Provide the [X, Y] coordinate of the cell's center where the given text is located.  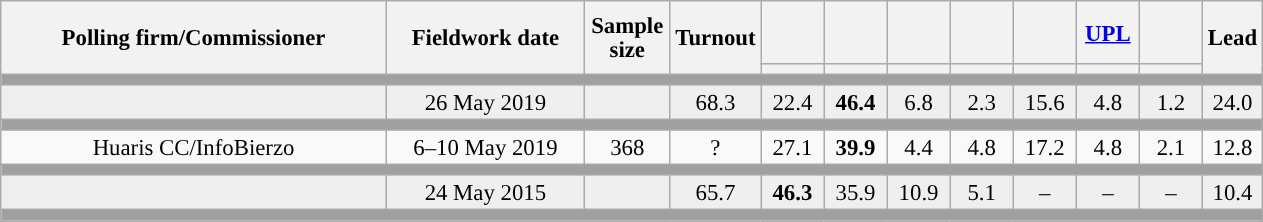
22.4 [792, 102]
1.2 [1170, 102]
6–10 May 2019 [485, 148]
15.6 [1044, 102]
5.1 [982, 194]
46.3 [792, 194]
35.9 [856, 194]
12.8 [1232, 148]
6.8 [918, 102]
Fieldwork date [485, 38]
4.4 [918, 148]
10.9 [918, 194]
24.0 [1232, 102]
? [716, 148]
Lead [1232, 38]
2.3 [982, 102]
17.2 [1044, 148]
26 May 2019 [485, 102]
368 [627, 148]
24 May 2015 [485, 194]
27.1 [792, 148]
UPL [1108, 32]
39.9 [856, 148]
65.7 [716, 194]
Huaris CC/InfoBierzo [194, 148]
Sample size [627, 38]
10.4 [1232, 194]
68.3 [716, 102]
Turnout [716, 38]
46.4 [856, 102]
Polling firm/Commissioner [194, 38]
2.1 [1170, 148]
